Provide the (X, Y) coordinate of the cell's center where the given text is located.  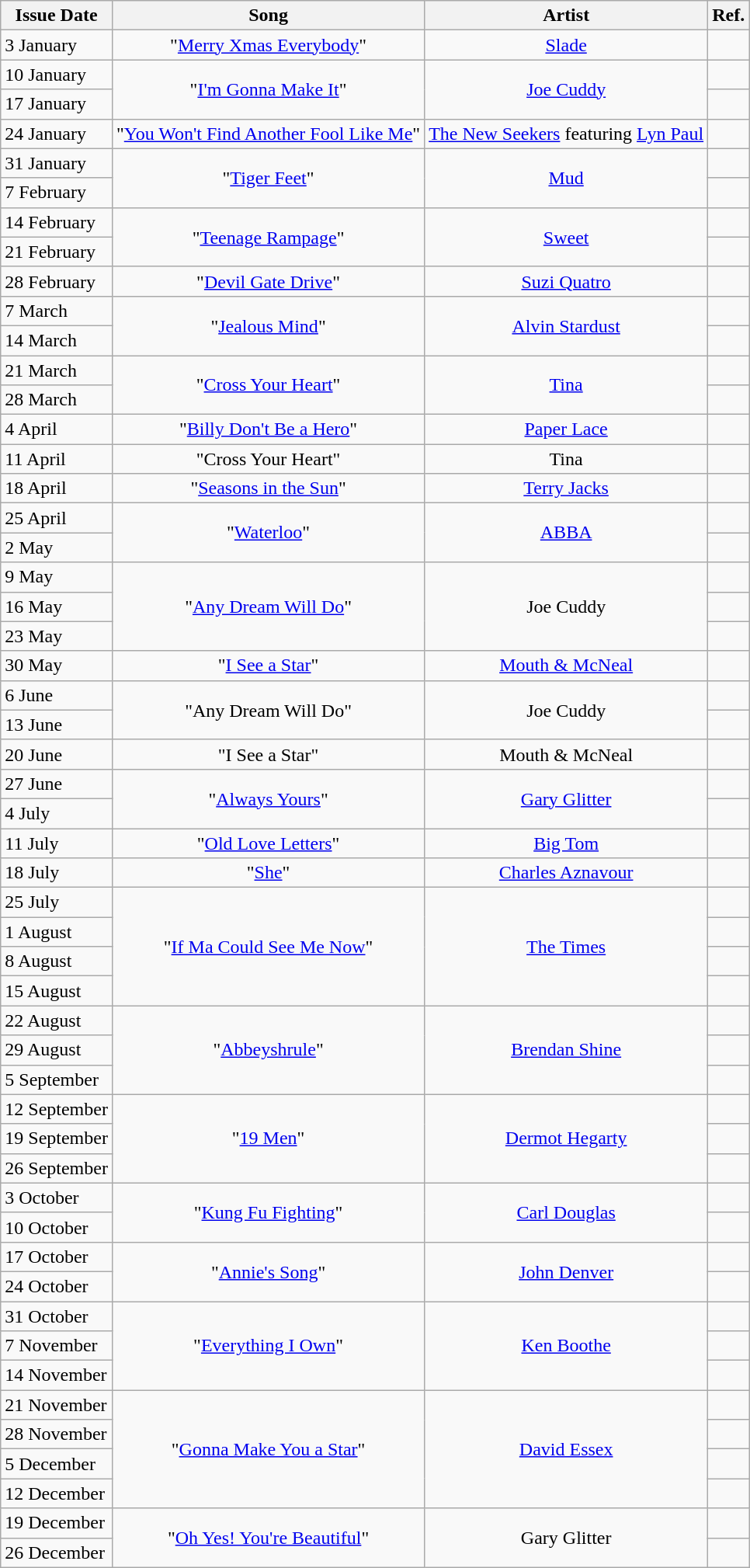
21 November (57, 1405)
Song (268, 16)
25 April (57, 518)
8 August (57, 961)
4 April (57, 429)
23 May (57, 636)
13 June (57, 725)
16 May (57, 607)
Artist (567, 16)
12 December (57, 1493)
14 February (57, 222)
28 November (57, 1434)
"She" (268, 873)
5 September (57, 1080)
The New Seekers featuring Lyn Paul (567, 134)
Ken Boothe (567, 1346)
6 June (57, 695)
24 October (57, 1286)
20 June (57, 754)
Mud (567, 178)
21 March (57, 370)
Slade (567, 45)
29 August (57, 1050)
18 April (57, 488)
"Waterloo" (268, 533)
7 February (57, 193)
28 February (57, 281)
"I'm Gonna Make It" (268, 89)
11 April (57, 459)
22 August (57, 1020)
4 July (57, 813)
"Kung Fu Fighting" (268, 1212)
John Denver (567, 1271)
30 May (57, 666)
25 July (57, 902)
2 May (57, 548)
3 January (57, 45)
3 October (57, 1198)
10 October (57, 1227)
27 June (57, 784)
18 July (57, 873)
21 February (57, 252)
"Jealous Mind" (268, 325)
14 November (57, 1375)
David Essex (567, 1449)
5 December (57, 1464)
15 August (57, 991)
28 March (57, 400)
"Billy Don't Be a Hero" (268, 429)
Carl Douglas (567, 1212)
Paper Lace (567, 429)
"19 Men" (268, 1139)
"Always Yours" (268, 798)
1 August (57, 932)
"Oh Yes! You're Beautiful" (268, 1538)
"Abbeyshrule" (268, 1050)
19 September (57, 1139)
Brendan Shine (567, 1050)
17 October (57, 1257)
31 January (57, 163)
Dermot Hegarty (567, 1139)
"Annie's Song" (268, 1271)
10 January (57, 75)
"Merry Xmas Everybody" (268, 45)
7 November (57, 1346)
31 October (57, 1316)
Alvin Stardust (567, 325)
ABBA (567, 533)
26 December (57, 1552)
19 December (57, 1523)
26 September (57, 1168)
"You Won't Find Another Fool Like Me" (268, 134)
Terry Jacks (567, 488)
Big Tom (567, 843)
"Gonna Make You a Star" (268, 1449)
"If Ma Could See Me Now" (268, 947)
Charles Aznavour (567, 873)
The Times (567, 947)
14 March (57, 340)
Issue Date (57, 16)
Suzi Quatro (567, 281)
"Devil Gate Drive" (268, 281)
"Everything I Own" (268, 1346)
12 September (57, 1109)
24 January (57, 134)
Ref. (728, 16)
"Teenage Rampage" (268, 237)
"Seasons in the Sun" (268, 488)
17 January (57, 104)
9 May (57, 577)
Sweet (567, 237)
11 July (57, 843)
"Old Love Letters" (268, 843)
7 March (57, 311)
"Tiger Feet" (268, 178)
